For the text-containing cell, return its midpoint in (x, y) coordinate format. 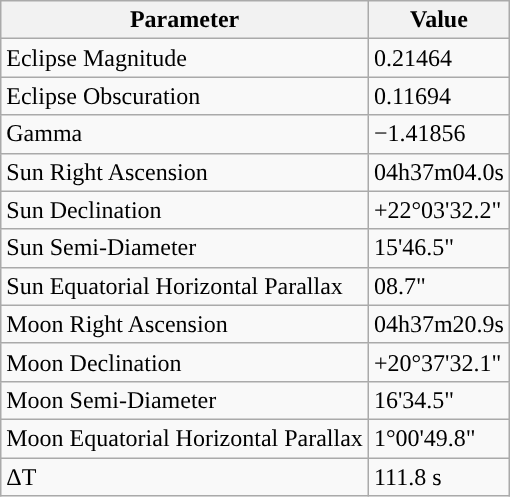
Sun Declination (185, 210)
Moon Declination (185, 362)
16'34.5" (438, 400)
ΔT (185, 477)
111.8 s (438, 477)
Value (438, 20)
+22°03'32.2" (438, 210)
04h37m20.9s (438, 324)
Eclipse Obscuration (185, 96)
Sun Equatorial Horizontal Parallax (185, 286)
Moon Semi-Diameter (185, 400)
08.7" (438, 286)
Moon Equatorial Horizontal Parallax (185, 438)
Gamma (185, 134)
Eclipse Magnitude (185, 58)
04h37m04.0s (438, 172)
0.11694 (438, 96)
Parameter (185, 20)
Moon Right Ascension (185, 324)
−1.41856 (438, 134)
Sun Semi-Diameter (185, 248)
Sun Right Ascension (185, 172)
+20°37'32.1" (438, 362)
15'46.5" (438, 248)
0.21464 (438, 58)
1°00'49.8" (438, 438)
